Output the (X, Y) coordinate of the center of the cell containing the given text.  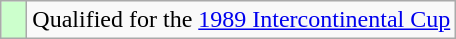
Qualified for the 1989 Intercontinental Cup (242, 20)
